Provide the (X, Y) coordinate of the cell's center where the given text is located.  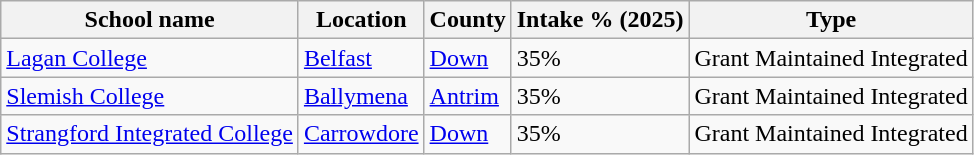
Belfast (361, 58)
Carrowdore (361, 134)
Location (361, 20)
Intake % (2025) (600, 20)
Slemish College (150, 96)
Lagan College (150, 58)
School name (150, 20)
Ballymena (361, 96)
County (468, 20)
Type (831, 20)
Antrim (468, 96)
Strangford Integrated College (150, 134)
